From the cell containing the given text, extract its center point as [X, Y] coordinate. 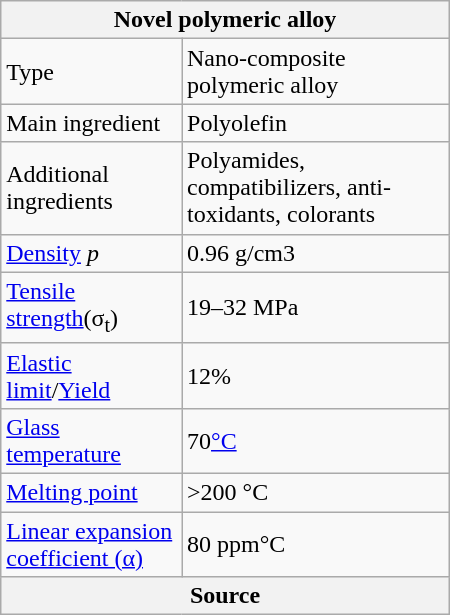
Source [225, 596]
70°C [316, 440]
Density p [92, 253]
12% [316, 376]
Nano-composite polymeric alloy [316, 72]
0.96 g/cm3 [316, 253]
Glass temperature [92, 440]
80 ppm°C [316, 544]
Elastic limit/Yield [92, 376]
Tensile strength(σt) [92, 308]
>200 °C [316, 493]
Polyamides, compatibilizers, anti-toxidants, colorants [316, 188]
Type [92, 72]
Main ingredient [92, 123]
Melting point [92, 493]
Novel polymeric alloy [225, 20]
Polyolefin [316, 123]
19–32 MPa [316, 308]
Additional ingredients [92, 188]
Linear expansion coefficient (α) [92, 544]
